From the cell containing the given text, extract its center point as (x, y) coordinate. 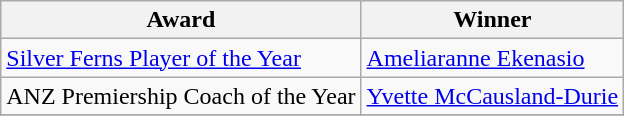
Award (181, 20)
Yvette McCausland-Durie (492, 96)
Winner (492, 20)
ANZ Premiership Coach of the Year (181, 96)
Silver Ferns Player of the Year (181, 58)
Ameliaranne Ekenasio (492, 58)
